Provide the [x, y] coordinate of the cell's center where the given text is located.  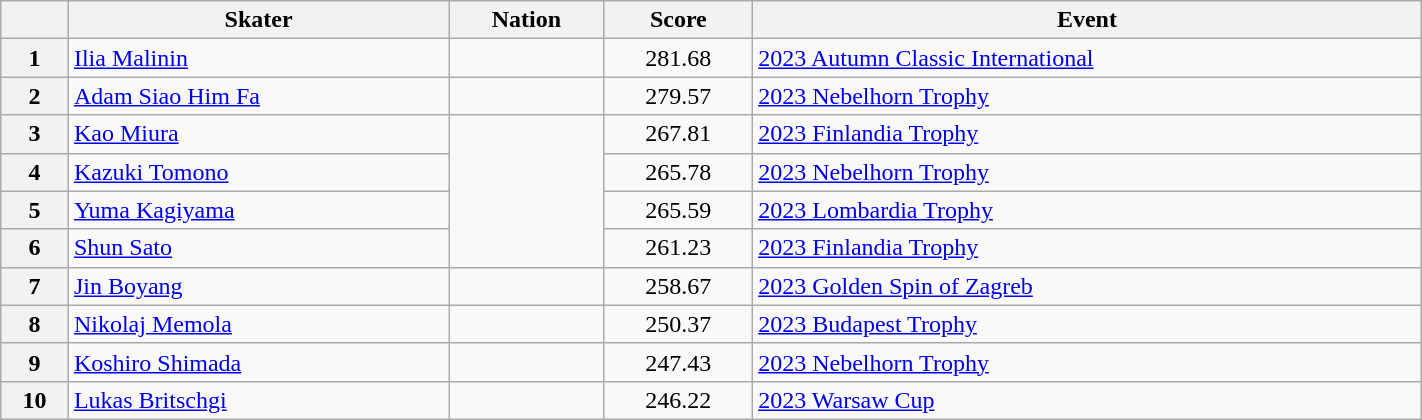
281.68 [678, 58]
Skater [258, 20]
267.81 [678, 134]
8 [35, 324]
265.59 [678, 210]
2023 Budapest Trophy [1088, 324]
3 [35, 134]
Koshiro Shimada [258, 362]
247.43 [678, 362]
Score [678, 20]
2023 Golden Spin of Zagreb [1088, 286]
Nikolaj Memola [258, 324]
2023 Warsaw Cup [1088, 400]
Shun Sato [258, 248]
265.78 [678, 172]
2 [35, 96]
9 [35, 362]
Yuma Kagiyama [258, 210]
2023 Lombardia Trophy [1088, 210]
261.23 [678, 248]
Nation [526, 20]
Event [1088, 20]
258.67 [678, 286]
279.57 [678, 96]
6 [35, 248]
Lukas Britschgi [258, 400]
4 [35, 172]
Kao Miura [258, 134]
246.22 [678, 400]
Ilia Malinin [258, 58]
Kazuki Tomono [258, 172]
5 [35, 210]
7 [35, 286]
Adam Siao Him Fa [258, 96]
10 [35, 400]
Jin Boyang [258, 286]
2023 Autumn Classic International [1088, 58]
250.37 [678, 324]
1 [35, 58]
